Locate the cell with the specified text and output its [X, Y] center coordinate. 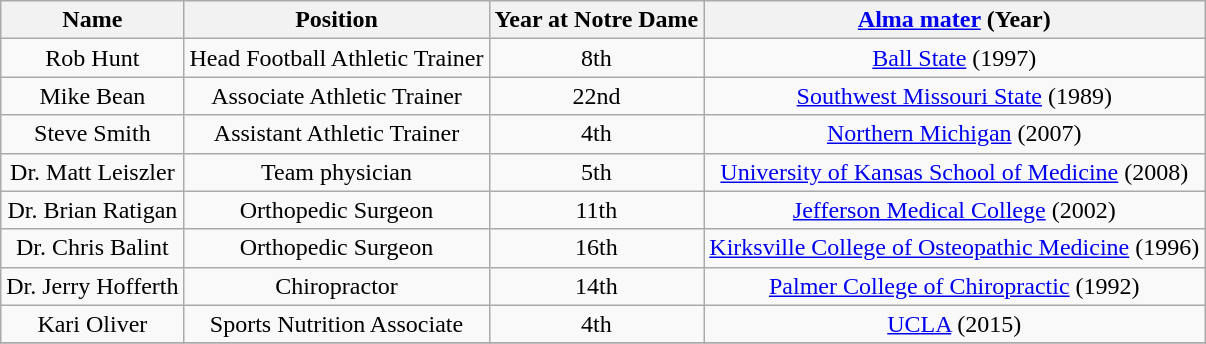
Alma mater (Year) [954, 20]
Dr. Jerry Hofferth [92, 286]
Assistant Athletic Trainer [336, 134]
Rob Hunt [92, 58]
14th [596, 286]
Steve Smith [92, 134]
Mike Bean [92, 96]
Ball State (1997) [954, 58]
Palmer College of Chiropractic (1992) [954, 286]
Dr. Chris Balint [92, 248]
Dr. Matt Leiszler [92, 172]
Position [336, 20]
Jefferson Medical College (2002) [954, 210]
Sports Nutrition Associate [336, 324]
11th [596, 210]
8th [596, 58]
Name [92, 20]
22nd [596, 96]
Southwest Missouri State (1989) [954, 96]
Head Football Athletic Trainer [336, 58]
Year at Notre Dame [596, 20]
16th [596, 248]
5th [596, 172]
Northern Michigan (2007) [954, 134]
University of Kansas School of Medicine (2008) [954, 172]
Dr. Brian Ratigan [92, 210]
Associate Athletic Trainer [336, 96]
UCLA (2015) [954, 324]
Chiropractor [336, 286]
Team physician [336, 172]
Kirksville College of Osteopathic Medicine (1996) [954, 248]
Kari Oliver [92, 324]
